Extract the (x, y) coordinate from the center of the cell holding the provided text.  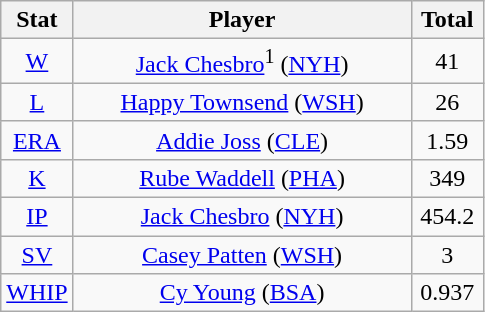
Jack Chesbro (NYH) (242, 217)
IP (37, 217)
Cy Young (BSA) (242, 293)
Stat (37, 20)
SV (37, 255)
3 (447, 255)
1.59 (447, 140)
26 (447, 102)
349 (447, 178)
454.2 (447, 217)
Total (447, 20)
WHIP (37, 293)
Happy Townsend (WSH) (242, 102)
0.937 (447, 293)
Addie Joss (CLE) (242, 140)
Rube Waddell (PHA) (242, 178)
Casey Patten (WSH) (242, 255)
W (37, 62)
K (37, 178)
Jack Chesbro1 (NYH) (242, 62)
ERA (37, 140)
41 (447, 62)
Player (242, 20)
L (37, 102)
